Return the [x, y] coordinate for the center point of the cell that contains the specified text.  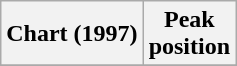
Chart (1997) [72, 34]
Peakposition [189, 34]
